Scan for the cell matching the given text and deliver its (X, Y) coordinate at center. 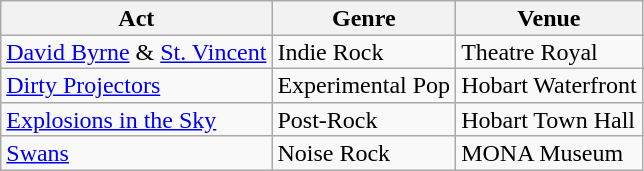
Act (136, 18)
Venue (550, 18)
Swans (136, 153)
Post-Rock (364, 119)
David Byrne & St. Vincent (136, 52)
Hobart Waterfront (550, 85)
Genre (364, 18)
Explosions in the Sky (136, 119)
Noise Rock (364, 153)
Dirty Projectors (136, 85)
MONA Museum (550, 153)
Theatre Royal (550, 52)
Experimental Pop (364, 85)
Hobart Town Hall (550, 119)
Indie Rock (364, 52)
